Identify which cell holds the provided text, then report its [x, y] central coordinate. 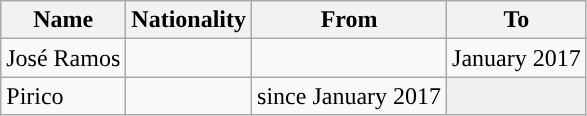
since January 2017 [350, 96]
From [350, 20]
Name [64, 20]
Pirico [64, 96]
Nationality [189, 20]
January 2017 [517, 58]
To [517, 20]
José Ramos [64, 58]
